Detect which cell encompasses the target text, then output its [x, y] center coordinate. 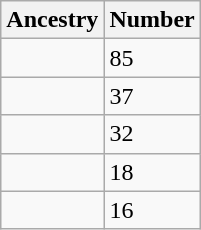
16 [152, 210]
18 [152, 172]
85 [152, 58]
Ancestry [52, 20]
32 [152, 134]
37 [152, 96]
Number [152, 20]
